Determine the [X, Y] coordinate at the center of the cell enclosing the given text.  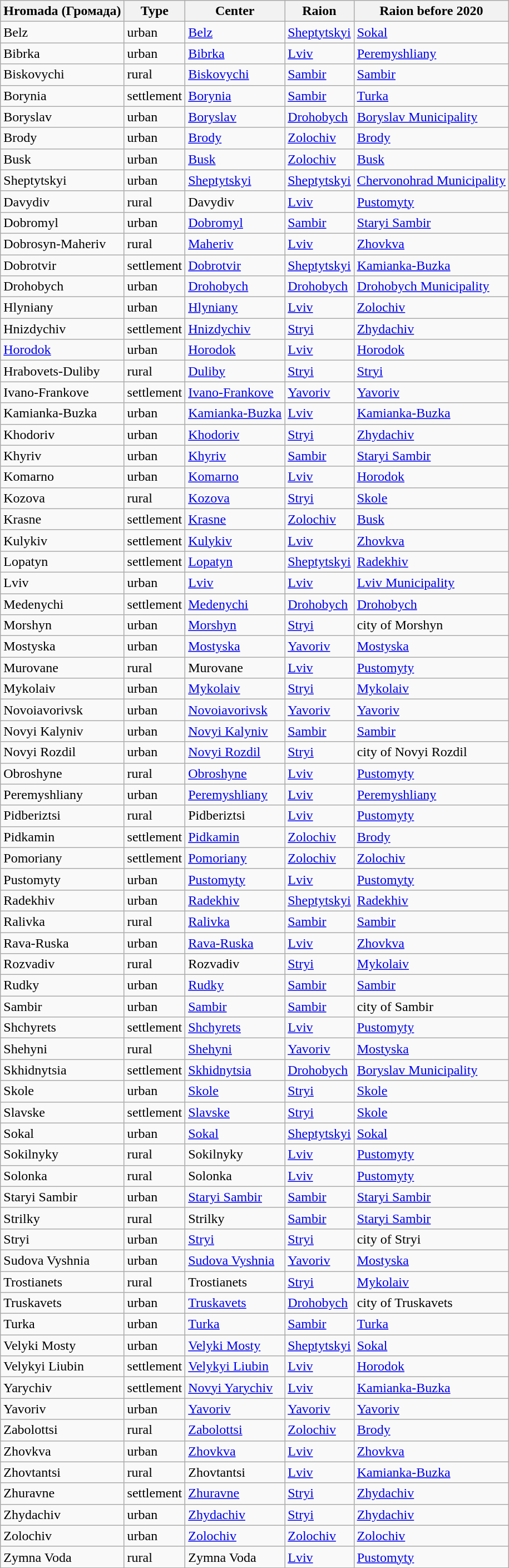
city of Morshyn [431, 625]
city of Truskavets [431, 1303]
Yarychiv [62, 1388]
Lviv Municipality [431, 583]
Type [155, 11]
Maheriv [235, 244]
Hromada (Громада) [62, 11]
Duliby [235, 371]
Novyi Yarychiv [235, 1388]
Drohobych Municipality [431, 287]
Chervonohrad Municipality [431, 180]
Raion before 2020 [431, 11]
city of Sambir [431, 1007]
Hrabovets-Duliby [62, 371]
city of Stryi [431, 1239]
Center [235, 11]
Dobrosyn-Maheriv [62, 244]
city of Novyi Rozdil [431, 752]
Raion [319, 11]
